Identify which cell holds the provided text, then report its [x, y] central coordinate. 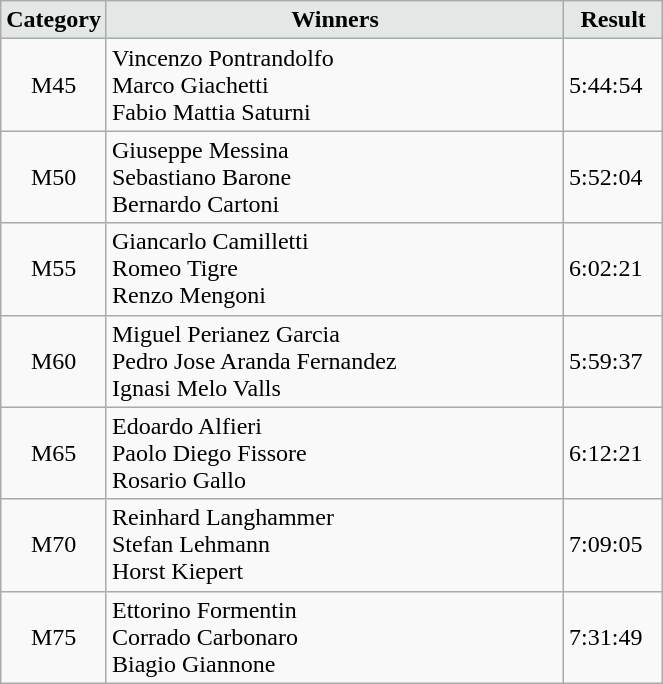
M65 [54, 453]
M50 [54, 177]
M70 [54, 545]
M55 [54, 269]
Winners [334, 20]
M45 [54, 85]
7:09:05 [614, 545]
Ettorino Formentin Corrado Carbonaro Biagio Giannone [334, 637]
6:12:21 [614, 453]
5:59:37 [614, 361]
M75 [54, 637]
Giancarlo Camilletti Romeo Tigre Renzo Mengoni [334, 269]
Result [614, 20]
M60 [54, 361]
Reinhard Langhammer Stefan Lehmann Horst Kiepert [334, 545]
Giuseppe Messina Sebastiano Barone Bernardo Cartoni [334, 177]
Miguel Perianez Garcia Pedro Jose Aranda Fernandez Ignasi Melo Valls [334, 361]
5:52:04 [614, 177]
Edoardo Alfieri Paolo Diego Fissore Rosario Gallo [334, 453]
7:31:49 [614, 637]
5:44:54 [614, 85]
6:02:21 [614, 269]
Category [54, 20]
Vincenzo Pontrandolfo Marco GiachettiFabio Mattia Saturni [334, 85]
